Determine the [x, y] coordinate at the center of the cell enclosing the given text.  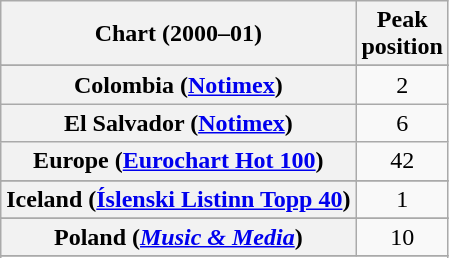
1 [402, 199]
Peakposition [402, 34]
Chart (2000–01) [178, 34]
Poland (Music & Media) [178, 237]
10 [402, 237]
Europe (Eurochart Hot 100) [178, 161]
6 [402, 123]
El Salvador (Notimex) [178, 123]
Colombia (Notimex) [178, 85]
2 [402, 85]
42 [402, 161]
Iceland (Íslenski Listinn Topp 40) [178, 199]
